Pinpoint the cell where the given text exists, returning its (x, y) midpoint coordinate. 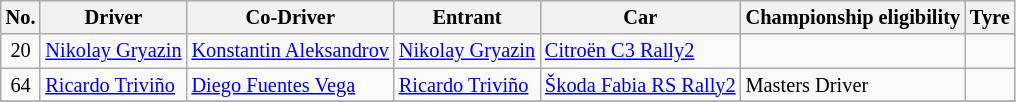
Driver (113, 17)
Konstantin Aleksandrov (290, 51)
64 (21, 85)
No. (21, 17)
Entrant (467, 17)
Championship eligibility (853, 17)
Car (640, 17)
Co-Driver (290, 17)
Diego Fuentes Vega (290, 85)
Masters Driver (853, 85)
Citroën C3 Rally2 (640, 51)
20 (21, 51)
Tyre (990, 17)
Škoda Fabia RS Rally2 (640, 85)
